Determine the (X, Y) coordinate at the center of the cell enclosing the given text.  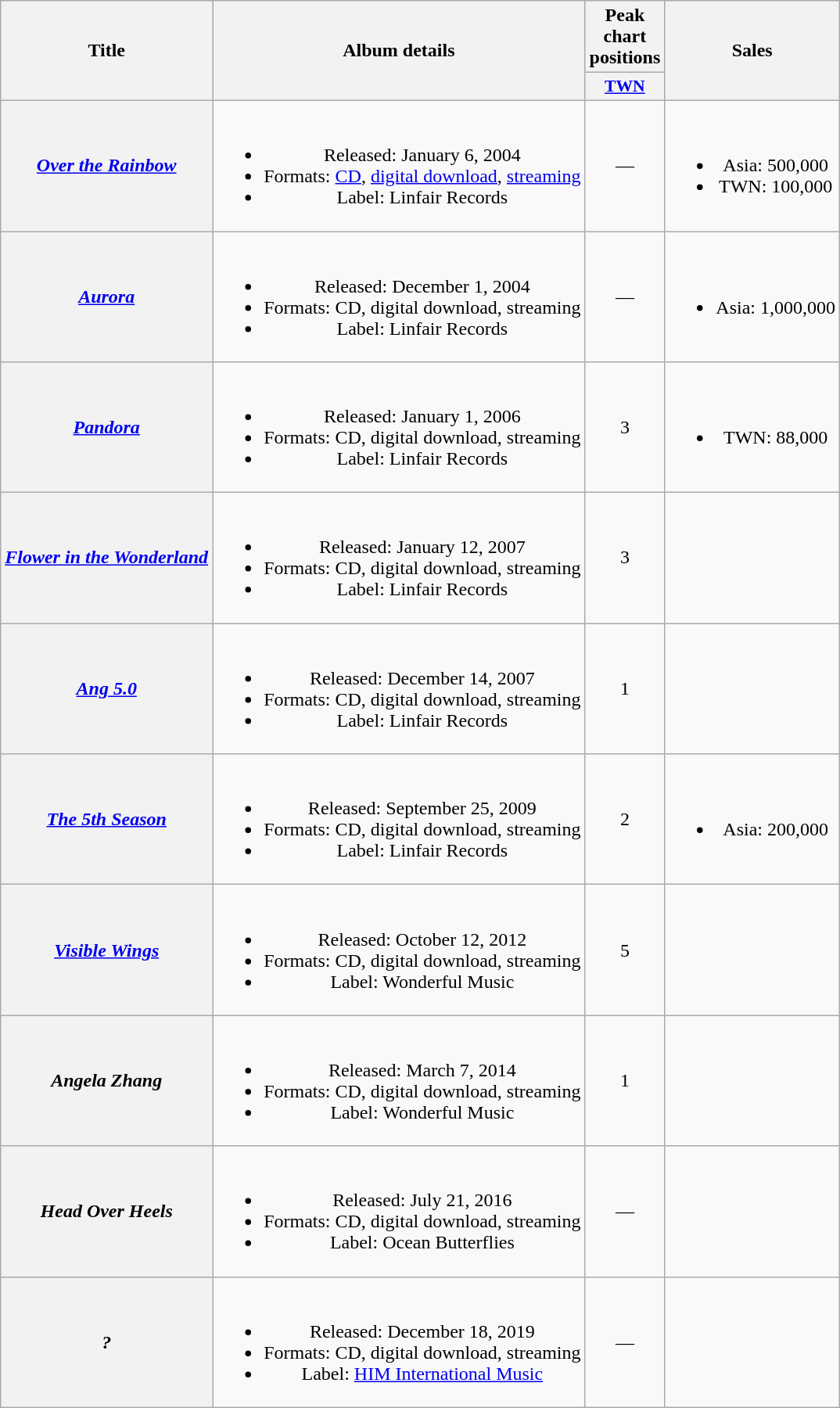
Title (106, 51)
The 5th Season (106, 820)
Released: December 14, 2007Formats: CD, digital download, streamingLabel: Linfair Records (399, 688)
Album details (399, 51)
Visible Wings (106, 950)
Asia: 500,000TWN: 100,000 (752, 166)
Released: December 1, 2004Formats: CD, digital download, streamingLabel: Linfair Records (399, 297)
Released: March 7, 2014Formats: CD, digital download, streamingLabel: Wonderful Music (399, 1081)
Released: July 21, 2016Formats: CD, digital download, streamingLabel: Ocean Butterflies (399, 1211)
Asia: 200,000 (752, 820)
Released: January 6, 2004Formats: CD, digital download, streamingLabel: Linfair Records (399, 166)
Ang 5.0 (106, 688)
Sales (752, 51)
5 (625, 950)
Released: January 1, 2006Formats: CD, digital download, streamingLabel: Linfair Records (399, 427)
Released: December 18, 2019Formats: CD, digital download, streamingLabel: HIM International Music (399, 1342)
Released: September 25, 2009Formats: CD, digital download, streamingLabel: Linfair Records (399, 820)
Flower in the Wonderland (106, 559)
Head Over Heels (106, 1211)
Released: January 12, 2007Formats: CD, digital download, streamingLabel: Linfair Records (399, 559)
Pandora (106, 427)
TWN (625, 87)
Over the Rainbow (106, 166)
? (106, 1342)
Angela Zhang (106, 1081)
TWN: 88,000 (752, 427)
Aurora (106, 297)
Peak chart positions (625, 37)
Asia: 1,000,000 (752, 297)
Released: October 12, 2012Formats: CD, digital download, streamingLabel: Wonderful Music (399, 950)
2 (625, 820)
